For the text-containing cell, return its midpoint in (x, y) coordinate format. 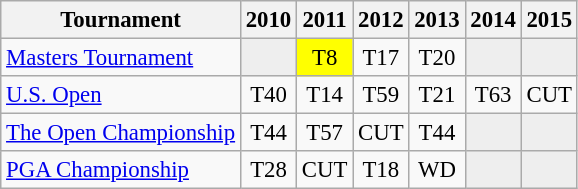
T57 (325, 133)
T20 (437, 58)
2013 (437, 20)
2011 (325, 20)
T14 (325, 95)
T8 (325, 58)
Tournament (121, 20)
2010 (268, 20)
The Open Championship (121, 133)
2015 (549, 20)
T63 (493, 95)
T17 (381, 58)
T59 (381, 95)
U.S. Open (121, 95)
WD (437, 170)
PGA Championship (121, 170)
Masters Tournament (121, 58)
T28 (268, 170)
T21 (437, 95)
T40 (268, 95)
2014 (493, 20)
T18 (381, 170)
2012 (381, 20)
